Detect which cell encompasses the target text, then output its [X, Y] center coordinate. 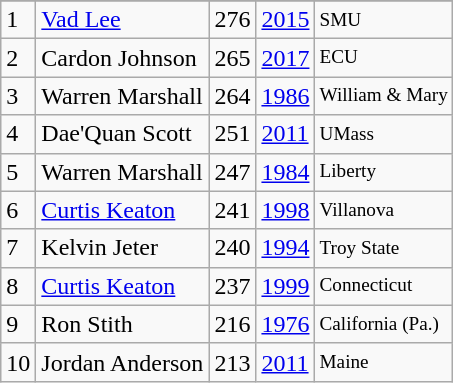
251 [232, 134]
240 [232, 248]
6 [18, 210]
10 [18, 362]
Liberty [384, 172]
1998 [286, 210]
247 [232, 172]
237 [232, 286]
3 [18, 96]
265 [232, 58]
1976 [286, 324]
241 [232, 210]
5 [18, 172]
ECU [384, 58]
2017 [286, 58]
8 [18, 286]
9 [18, 324]
Jordan Anderson [122, 362]
Connecticut [384, 286]
213 [232, 362]
216 [232, 324]
2 [18, 58]
Vad Lee [122, 20]
Dae'Quan Scott [122, 134]
UMass [384, 134]
Troy State [384, 248]
California (Pa.) [384, 324]
2015 [286, 20]
4 [18, 134]
William & Mary [384, 96]
Kelvin Jeter [122, 248]
1 [18, 20]
Maine [384, 362]
1994 [286, 248]
Ron Stith [122, 324]
1986 [286, 96]
276 [232, 20]
1984 [286, 172]
Villanova [384, 210]
Cardon Johnson [122, 58]
264 [232, 96]
SMU [384, 20]
1999 [286, 286]
7 [18, 248]
